Determine the [X, Y] coordinate at the center of the cell enclosing the given text.  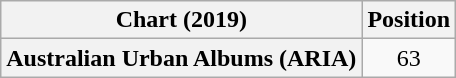
Chart (2019) [182, 20]
Position [409, 20]
Australian Urban Albums (ARIA) [182, 58]
63 [409, 58]
